Identify which cell holds the provided text, then report its (x, y) central coordinate. 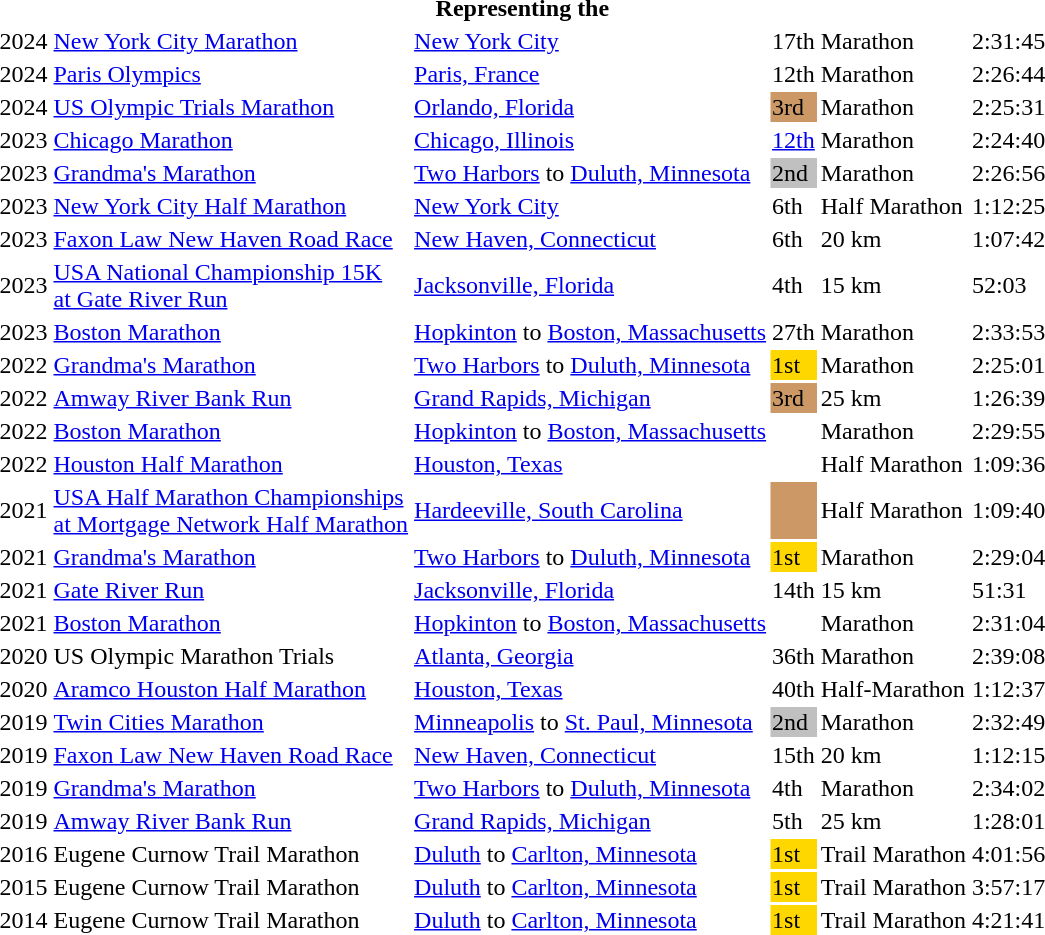
Chicago Marathon (231, 140)
Houston Half Marathon (231, 464)
14th (794, 590)
36th (794, 656)
New York City Marathon (231, 41)
Twin Cities Marathon (231, 722)
27th (794, 332)
40th (794, 689)
Aramco Houston Half Marathon (231, 689)
US Olympic Marathon Trials (231, 656)
New York City Half Marathon (231, 206)
US Olympic Trials Marathon (231, 107)
15th (794, 755)
Paris, France (590, 74)
Minneapolis to St. Paul, Minnesota (590, 722)
Atlanta, Georgia (590, 656)
Half-Marathon (893, 689)
5th (794, 821)
17th (794, 41)
Gate River Run (231, 590)
Paris Olympics (231, 74)
Hardeeville, South Carolina (590, 510)
Orlando, Florida (590, 107)
Chicago, Illinois (590, 140)
USA Half Marathon Championships at Mortgage Network Half Marathon (231, 510)
USA National Championship 15Kat Gate River Run (231, 286)
